Determine the [x, y] coordinate at the center of the cell enclosing the given text.  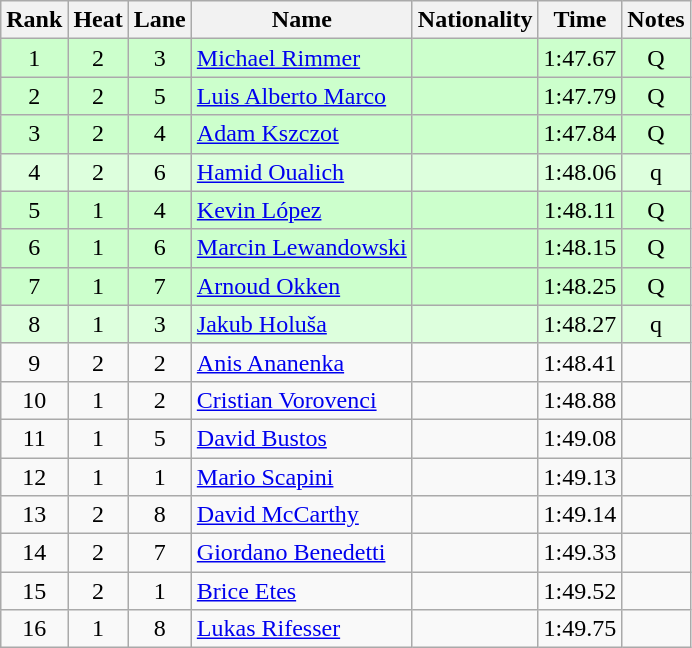
Notes [656, 20]
Rank [34, 20]
Luis Alberto Marco [302, 96]
1:49.08 [580, 438]
1:49.75 [580, 629]
1:48.25 [580, 286]
14 [34, 553]
Lukas Rifesser [302, 629]
13 [34, 515]
Hamid Oualich [302, 172]
12 [34, 477]
1:49.52 [580, 591]
10 [34, 400]
Lane [160, 20]
Time [580, 20]
Brice Etes [302, 591]
Nationality [475, 20]
1:47.84 [580, 134]
Giordano Benedetti [302, 553]
15 [34, 591]
1:47.67 [580, 58]
1:48.88 [580, 400]
1:48.15 [580, 248]
9 [34, 362]
16 [34, 629]
1:47.79 [580, 96]
1:49.13 [580, 477]
David Bustos [302, 438]
1:48.06 [580, 172]
Jakub Holuša [302, 324]
David McCarthy [302, 515]
Mario Scapini [302, 477]
1:48.41 [580, 362]
Name [302, 20]
Kevin López [302, 210]
11 [34, 438]
Adam Kszczot [302, 134]
Heat [98, 20]
Cristian Vorovenci [302, 400]
Michael Rimmer [302, 58]
Arnoud Okken [302, 286]
1:48.11 [580, 210]
1:48.27 [580, 324]
Marcin Lewandowski [302, 248]
Anis Ananenka [302, 362]
1:49.33 [580, 553]
1:49.14 [580, 515]
